Return [x, y] of the center of cell containing provided text 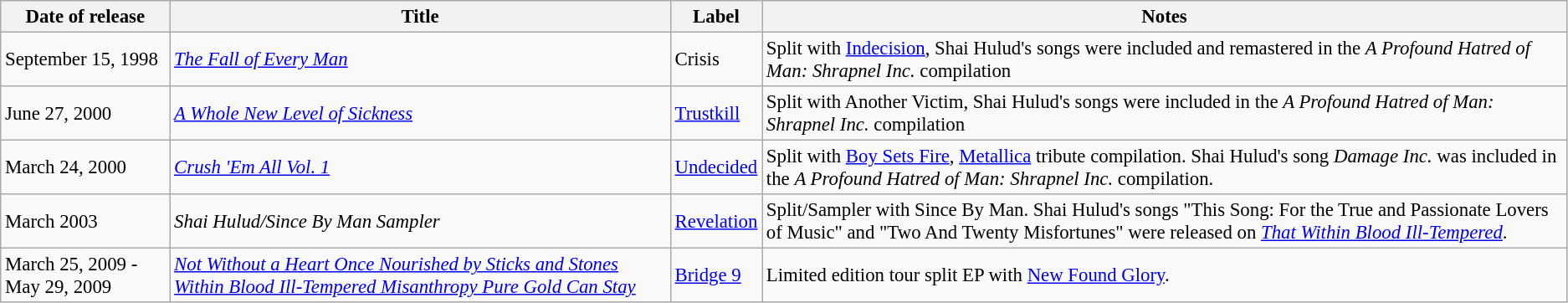
June 27, 2000 [85, 114]
Notes [1165, 17]
Bridge 9 [716, 276]
Crush 'Em All Vol. 1 [420, 167]
Not Without a Heart Once Nourished by Sticks and Stones Within Blood Ill-Tempered Misanthropy Pure Gold Can Stay [420, 276]
Title [420, 17]
A Whole New Level of Sickness [420, 114]
Crisis [716, 60]
Split with Another Victim, Shai Hulud's songs were included in the A Profound Hatred of Man: Shrapnel Inc. compilation [1165, 114]
March 25, 2009 - May 29, 2009 [85, 276]
Trustkill [716, 114]
September 15, 1998 [85, 60]
The Fall of Every Man [420, 60]
Split with Indecision, Shai Hulud's songs were included and remastered in the A Profound Hatred of Man: Shrapnel Inc. compilation [1165, 60]
Date of release [85, 17]
Undecided [716, 167]
Label [716, 17]
Revelation [716, 221]
March 24, 2000 [85, 167]
March 2003 [85, 221]
Shai Hulud/Since By Man Sampler [420, 221]
Limited edition tour split EP with New Found Glory. [1165, 276]
